Locate the cell with the specified text and output its (x, y) center coordinate. 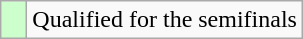
Qualified for the semifinals (165, 20)
